Return the (x, y) coordinate for the center point of the cell that contains the specified text.  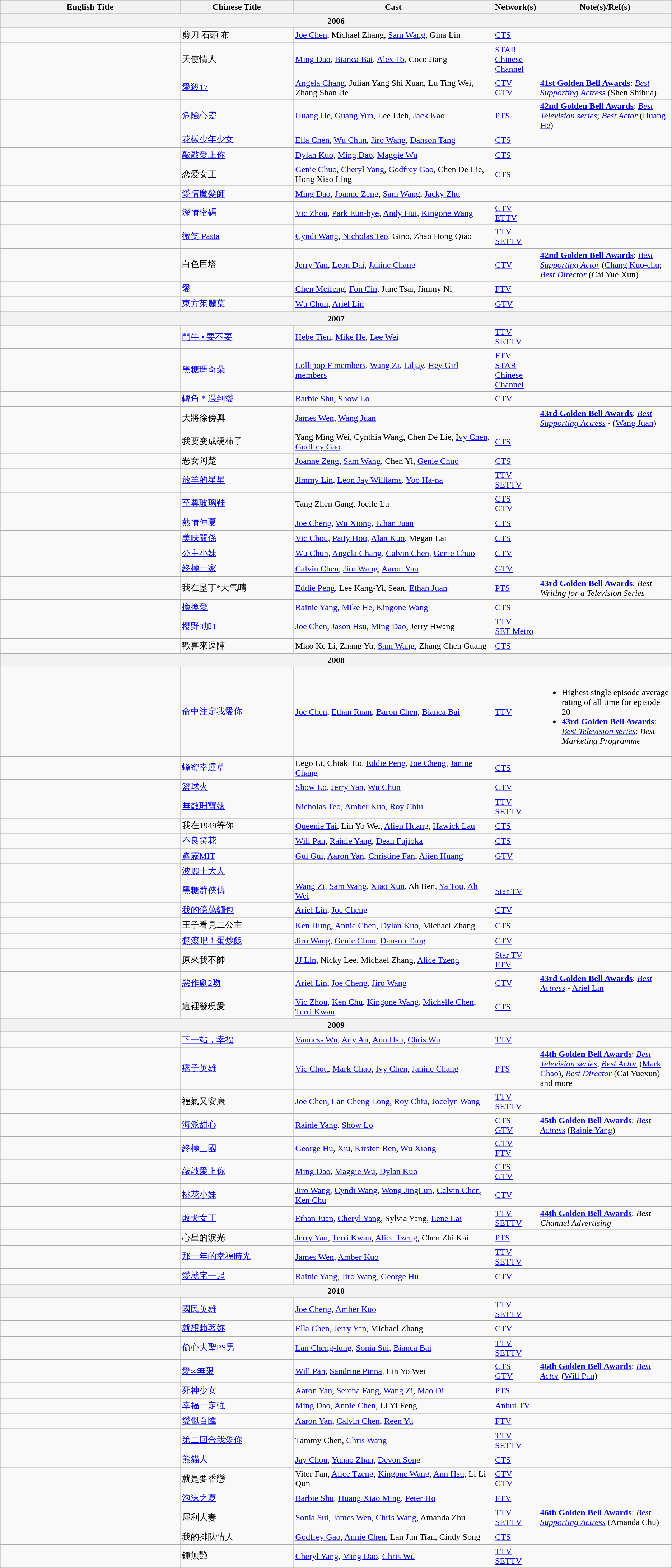
Cyndi Wang, Nicholas Teo, Gino, Zhao Hong Qiao (393, 236)
Jimmy Lin, Leon Jay Williams, Yoo Ha-na (393, 480)
2009 (336, 1025)
TTVSET Metro (515, 626)
Joe Chen, Michael Zhang, Sam Wang, Gina Lin (393, 35)
就是要香戀 (237, 1479)
白色巨塔 (237, 265)
惡作劇2吻 (237, 984)
English Title (90, 7)
Will Pan, Rainie Yang, Dean Fujioka (393, 841)
Hebe Tien, Mike He, Lee Wei (393, 337)
原來我不帥 (237, 960)
公主小妹 (237, 553)
我要变成硬柿子 (237, 441)
2007 (336, 319)
恶女阿楚 (237, 461)
44th Golden Bell Awards: Best Channel Advertising (605, 1218)
至尊玻璃鞋 (237, 504)
Godfrey Gao, Annie Chen, Lan Jun Tian, Cindy Song (393, 1537)
Joe Chen, Jason Hsu, Ming Dao, Jerry Hwang (393, 626)
愛就宅一起 (237, 1276)
41st Golden Bell Awards: Best Supporting Actress (Shen Shihua) (605, 88)
James Wen, Amber Kuo (393, 1257)
43rd Golden Bell Awards: Best Supporting Actress - (Wang Juan) (605, 418)
Network(s) (515, 7)
Joe Cheng, Amber Kuo (393, 1309)
Sonia Sui, James Wen, Chris Wang, Amanda Zhu (393, 1517)
痞子英雄 (237, 1068)
幸福一定強 (237, 1405)
第二回合我愛你 (237, 1440)
Tammy Chen, Chris Wang (393, 1440)
籃球火 (237, 787)
Jiro Wang, Genie Chuo, Danson Tang (393, 941)
46th Golden Bell Awards: Best Supporting Actress (Amanda Chu) (605, 1517)
命中注定我愛你 (237, 712)
霹靂MIT (237, 857)
Lego Li, Chiaki Ito, Eddie Peng, Joe Cheng, Janine Chang (393, 768)
Ming Dao, Joanne Zeng, Sam Wang, Jacky Zhu (393, 194)
恋爱女王 (237, 174)
Jiro Wang, Cyndi Wang, Wong JingLun, Calvin Chen, Ken Chu (393, 1195)
Star TV (515, 891)
Show Lo, Jerry Yan, Wu Chun (393, 787)
無敵珊寶妹 (237, 806)
Vic Chou, Patty Hou, Alan Kuo, Megan Lai (393, 538)
翻滾吧！蛋炒飯 (237, 941)
Rainie Yang, Mike He, Kingone Wang (393, 608)
Wu Chun, Angela Chang, Calvin Chen, Genie Chuo (393, 553)
Queenie Tai, Lin Yo Wei, Alien Huang, Hawick Lau (393, 826)
黑糖群俠傳 (237, 891)
45th Golden Bell Awards: Best Actress (Rainie Yang) (605, 1125)
46th Golden Bell Awards: Best Actor (Will Pan) (605, 1371)
泡沫之夏 (237, 1498)
熱情仲夏 (237, 523)
Huang He, Guang Yun, Lee Lieh, Jack Kao (393, 116)
東方茱麗葉 (237, 304)
STAR Chinese Channel (515, 59)
Cheryl Yang, Ming Dao, Chris Wu (393, 1556)
Chen Meifeng, Fon Cin, June Tsai, Jimmy Ni (393, 289)
愛似百匯 (237, 1421)
犀利人妻 (237, 1517)
不良笑花 (237, 841)
George Hu, Xiu, Kirsten Ren, Wu Xiong (393, 1149)
Joe Cheng, Wu Xiong, Ethan Juan (393, 523)
我的億萬麵包 (237, 910)
Rainie Yang, Jiro Wang, George Hu (393, 1276)
福氣又安康 (237, 1101)
放羊的星星 (237, 480)
那一年的幸福時光 (237, 1257)
心星的淚光 (237, 1238)
我在垦丁*天气晴 (237, 588)
我在1949等你 (237, 826)
Wang Zi, Sam Wang, Xiao Xun, Ah Ben, Ya Tou, Ah Wei (393, 891)
2006 (336, 21)
Joe Chen, Lan Cheng Long, Roy Chiu, Jocelyn Wang (393, 1101)
微笑 Pasta (237, 236)
危險心靈 (237, 116)
蜂蜜幸運草 (237, 768)
Wu Chun, Ariel Lin (393, 304)
Yang Ming Wei, Cynthia Wang, Chen De Lie, Ivy Chen, Godfrey Gao (393, 441)
Joe Chen, Ethan Ruan, Baron Chen, Bianca Bai (393, 712)
Ella Chen, Wu Chun, Jiro Wang, Danson Tang (393, 140)
Genie Chuo, Cheryl Yang, Godfrey Gao, Chen De Lie, Hong Xiao Ling (393, 174)
43rd Golden Bell Awards: Best Writing for a Television Series (605, 588)
GTVFTV (515, 1149)
2010 (336, 1291)
Eddie Peng, Lee Kang-Yi, Sean, Ethan Juan (393, 588)
Nicholas Teo, Amber Kuo, Roy Chiu (393, 806)
JJ Lin, Nicky Lee, Michael Zhang, Alice Tzeng (393, 960)
Tang Zhen Gang, Joelle Lu (393, 504)
敗犬女王 (237, 1218)
就想賴著妳 (237, 1329)
Barbie Shu, Huang Xiao Ming, Peter Ho (393, 1498)
黑糖瑪奇朵 (237, 370)
Ken Hung, Annie Chen, Dylan Kuo, Michael Zhang (393, 926)
王子看見二公主 (237, 926)
桃花小妹 (237, 1195)
Ming Dao, Bianca Bai, Alex To, Coco Jiang (393, 59)
CTVETTV (515, 213)
Aaron Yan, Serena Fang, Wang Zi, Mao Di (393, 1390)
剪刀 石頭 布 (237, 35)
愛 (237, 289)
偷心大聖PS男 (237, 1348)
Ella Chen, Jerry Yan, Michael Zhang (393, 1329)
Gui Gui, Aaron Yan, Christine Fan, Alien Huang (393, 857)
Ariel Lin, Joe Cheng, Jiro Wang (393, 984)
Barbie Shu, Show Lo (393, 399)
深情密碼 (237, 213)
42nd Golden Bell Awards: Best Supporting Actor (Chang Kuo-chu; Best Director (Cài Yuè Xun) (605, 265)
Aaron Yan, Calvin Chen, Reen Yu (393, 1421)
Chinese Title (237, 7)
樱野3加1 (237, 626)
Highest single episode average rating of all time for episode 2043rd Golden Bell Awards: Best Television series; Best Marketing Programme (605, 712)
鍾無艷 (237, 1556)
CTV GTV (515, 1479)
Vic Chou, Mark Chao, Ivy Chen, Janine Chang (393, 1068)
FTVSTAR Chinese Channel (515, 370)
Viter Fan, Alice Tzeng, Kingone Wang, Ann Hsu, Li Li Qun (393, 1479)
Jay Chou, Yuhao Zhan, Devon Song (393, 1460)
鬥牛 • 要不要 (237, 337)
Jerry Yan, Leon Dai, Janine Chang (393, 265)
轉角＊遇到愛 (237, 399)
James Wen, Wang Juan (393, 418)
Star TVFTV (515, 960)
我的排队情人 (237, 1537)
花樣少年少女 (237, 140)
Lan Cheng-lung, Sonia Sui, Bianca Bai (393, 1348)
Vic Zhou, Park Eun-hye, Andy Hui, Kingone Wang (393, 213)
Joanne Zeng, Sam Wang, Chen Yi, Genie Chuo (393, 461)
這裡發現愛 (237, 1007)
愛∞無限 (237, 1371)
Note(s)/Ref(s) (605, 7)
2008 (336, 660)
美味關係 (237, 538)
Cast (393, 7)
下一站，幸福 (237, 1040)
海派甜心 (237, 1125)
Rainie Yang, Show Lo (393, 1125)
Miao Ke Li, Zhang Yu, Sam Wang, Zhang Chen Guang (393, 646)
Lollipop F members, Wang Zi, Liljay, Hey Girl members (393, 370)
大將徐傍興 (237, 418)
Ethan Juan, Cheryl Yang, Sylvia Yang, Lene Lai (393, 1218)
42nd Golden Bell Awards: Best Television series; Best Actor (Huang He) (605, 116)
Dylan Kuo, Ming Dao, Maggie Wu (393, 155)
Ming Dao, Annie Chen, Li Yi Feng (393, 1405)
終極三國 (237, 1149)
天使情人 (237, 59)
換換愛 (237, 608)
Calvin Chen, Jiro Wang, Aaron Yan (393, 569)
Vanness Wu, Ady An, Ann Hsu, Chris Wu (393, 1040)
愛殺17 (237, 88)
Vic Zhou, Ken Chu, Kingone Wang, Michelle Chen, Terri Kwan (393, 1007)
Will Pan, Sandrine Pinna, Lin Yo Wei (393, 1371)
波麗士大人 (237, 872)
Ming Dao, Maggie Wu, Dylan Kuo (393, 1172)
Anhui TV (515, 1405)
死神少女 (237, 1390)
終極一家 (237, 569)
Angela Chang, Julian Yang Shi Xuan, Lu Ting Wei, Zhang Shan Jie (393, 88)
44th Golden Bell Awards: Best Television series, Best Actor (Mark Chao), Best Director (Cai Yuexun) and more (605, 1068)
歡喜來逗陣 (237, 646)
國民英雄 (237, 1309)
Ariel Lin, Joe Cheng (393, 910)
熊貓人 (237, 1460)
CTVGTV (515, 88)
43rd Golden Bell Awards: Best Actress - Ariel Lin (605, 984)
愛情魔髮師 (237, 194)
Jerry Yan, Terri Kwan, Alice Tzeng, Chen Zhi Kai (393, 1238)
